Provide the [X, Y] coordinate of the cell's center where the given text is located.  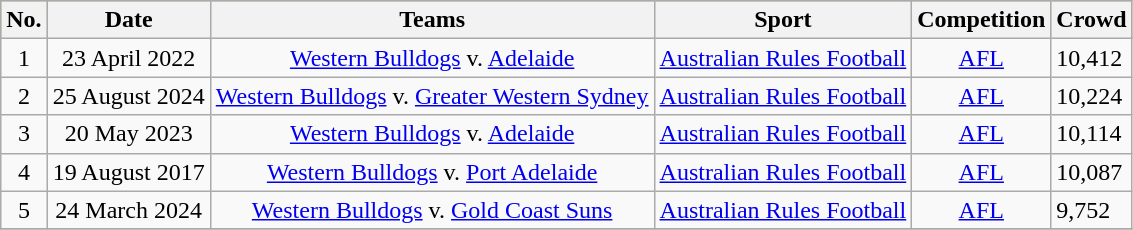
Crowd [1092, 20]
1 [24, 58]
Sport [783, 20]
10,087 [1092, 172]
23 April 2022 [128, 58]
20 May 2023 [128, 134]
19 August 2017 [128, 172]
24 March 2024 [128, 210]
10,412 [1092, 58]
Date [128, 20]
3 [24, 134]
Western Bulldogs v. Greater Western Sydney [432, 96]
5 [24, 210]
4 [24, 172]
9,752 [1092, 210]
Teams [432, 20]
Competition [982, 20]
10,224 [1092, 96]
Western Bulldogs v. Gold Coast Suns [432, 210]
No. [24, 20]
Western Bulldogs v. Port Adelaide [432, 172]
10,114 [1092, 134]
25 August 2024 [128, 96]
2 [24, 96]
